Locate the cell with the specified text and output its [x, y] center coordinate. 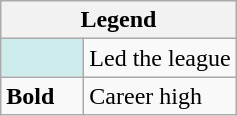
Legend [118, 20]
Career high [160, 96]
Bold [42, 96]
Led the league [160, 58]
